For the text-containing cell, return its midpoint in [x, y] coordinate format. 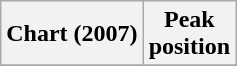
Peakposition [189, 34]
Chart (2007) [72, 34]
